Determine the (X, Y) coordinate at the center of the cell enclosing the given text.  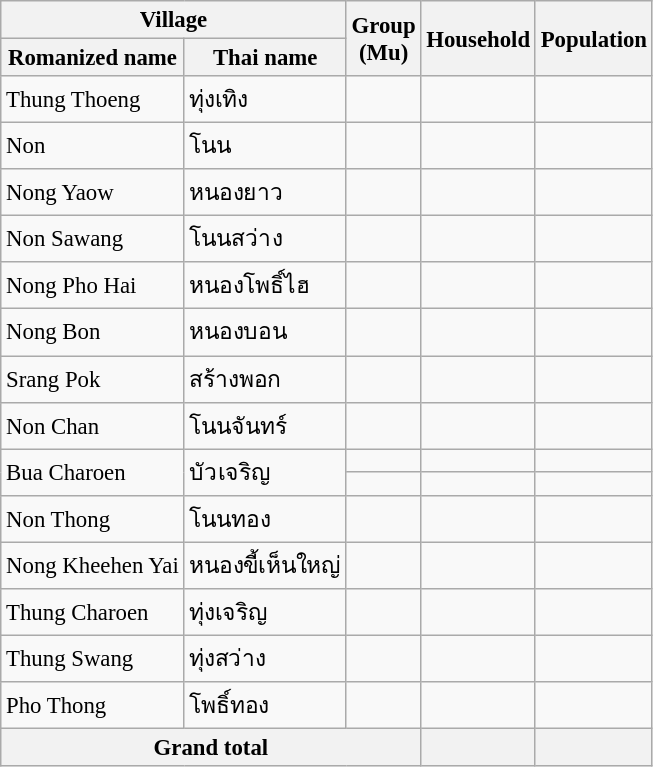
Non Sawang (92, 240)
Thai name (265, 58)
Thung Thoeng (92, 100)
โนนสว่าง (265, 240)
โนน (265, 146)
ทุ่งเทิง (265, 100)
ทุ่งสว่าง (265, 658)
Thung Swang (92, 658)
Grand total (211, 747)
Nong Bon (92, 332)
Population (594, 38)
Village (174, 20)
ทุ่งเจริญ (265, 612)
หนองบอน (265, 332)
Group(Mu) (384, 38)
หนองโพธิ์ไฮ (265, 286)
Bua Charoen (92, 472)
โนนจันทร์ (265, 426)
หนองขี้เห็นใหญ่ (265, 566)
Nong Pho Hai (92, 286)
Non Thong (92, 518)
Non (92, 146)
โนนทอง (265, 518)
สร้างพอก (265, 380)
Nong Kheehen Yai (92, 566)
Pho Thong (92, 706)
โพธิ์ทอง (265, 706)
Thung Charoen (92, 612)
Srang Pok (92, 380)
Household (478, 38)
Nong Yaow (92, 192)
หนองยาว (265, 192)
Romanized name (92, 58)
บัวเจริญ (265, 472)
Non Chan (92, 426)
